For the text-containing cell, return its midpoint in [x, y] coordinate format. 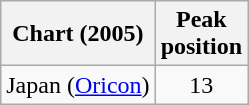
Peakposition [201, 34]
Chart (2005) [78, 34]
13 [201, 85]
Japan (Oricon) [78, 85]
